Output the (x, y) coordinate of the center of the cell containing the given text.  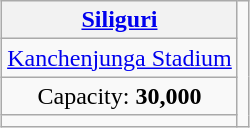
Kanchenjunga Stadium (120, 58)
Siliguri (120, 20)
Capacity: 30,000 (120, 96)
